Provide the (x, y) coordinate of the cell's center where the given text is located.  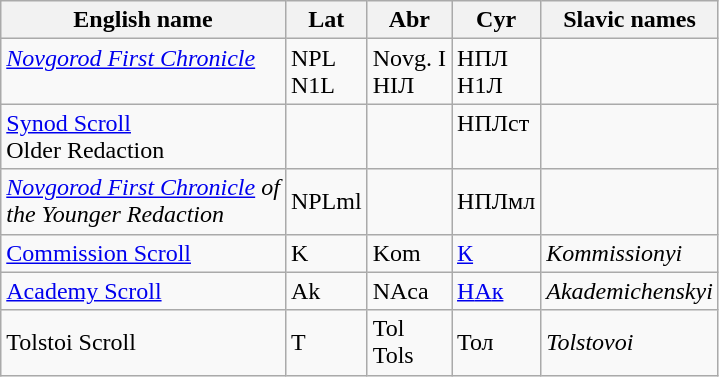
Akademichenskyi (630, 291)
NPLml (326, 202)
TolTols (409, 342)
T (326, 342)
Commission Scroll (144, 253)
K (326, 253)
NAca (409, 291)
English name (144, 20)
Тол (496, 342)
К (496, 253)
Slavic names (630, 20)
Ak (326, 291)
Novgorod First Chronicle ofthe Younger Redaction (144, 202)
Novg. IНIЛ (409, 72)
Academy Scroll (144, 291)
НПЛН1Л (496, 72)
Abr (409, 20)
Kommissionyi (630, 253)
НАк (496, 291)
НПЛст (496, 136)
Tolstoi Scroll (144, 342)
Kom (409, 253)
Novgorod First Chronicle (144, 72)
NPLN1L (326, 72)
НПЛмл (496, 202)
Cyr (496, 20)
Lat (326, 20)
Synod ScrollOlder Redaction (144, 136)
Tolstovoi (630, 342)
